For the text-containing cell, return its midpoint in (X, Y) coordinate format. 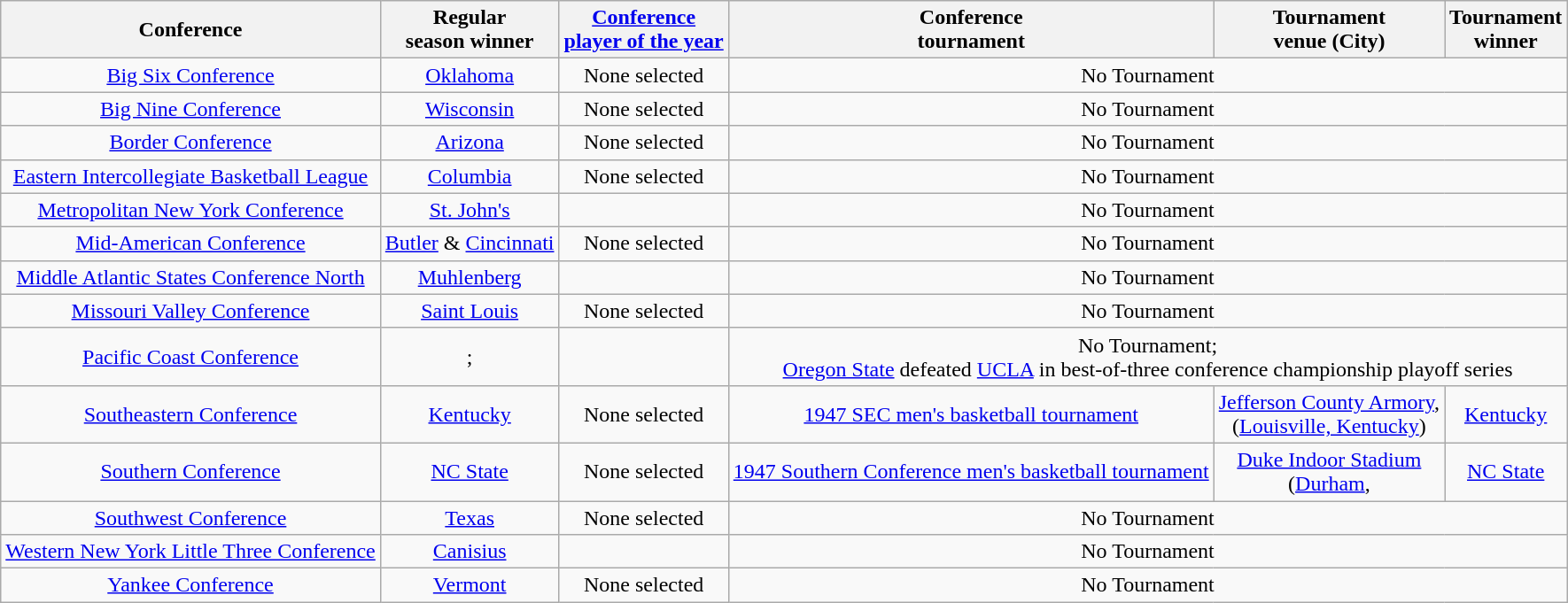
Regular season winner (470, 30)
No Tournament;Oregon State defeated UCLA in best-of-three conference championship playoff series (1148, 356)
Arizona (470, 143)
Southeastern Conference (191, 414)
Western New York Little Three Conference (191, 552)
Jefferson County Armory,(Louisville, Kentucky) (1329, 414)
Texas (470, 518)
Tournament winner (1506, 30)
Big Nine Conference (191, 109)
Oklahoma (470, 75)
Muhlenberg (470, 277)
1947 Southern Conference men's basketball tournament (971, 471)
Conference tournament (971, 30)
Yankee Conference (191, 585)
Duke Indoor Stadium(Durham, (1329, 471)
Columbia (470, 176)
Wisconsin (470, 109)
1947 SEC men's basketball tournament (971, 414)
Canisius (470, 552)
Big Six Conference (191, 75)
Conference (191, 30)
Vermont (470, 585)
Middle Atlantic States Conference North (191, 277)
Metropolitan New York Conference (191, 210)
Southwest Conference (191, 518)
Butler & Cincinnati (470, 244)
Pacific Coast Conference (191, 356)
Border Conference (191, 143)
; (470, 356)
St. John's (470, 210)
Tournament venue (City) (1329, 30)
Mid-American Conference (191, 244)
Missouri Valley Conference (191, 311)
Eastern Intercollegiate Basketball League (191, 176)
Conference player of the year (643, 30)
Southern Conference (191, 471)
Saint Louis (470, 311)
